Find where the given text appears and provide that cell's center as (x, y) coordinate. 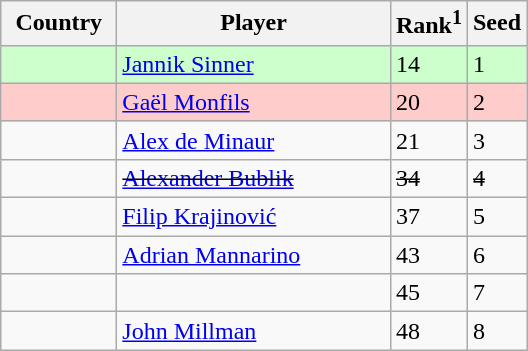
45 (428, 293)
34 (428, 178)
14 (428, 64)
Player (254, 24)
21 (428, 140)
Alexander Bublik (254, 178)
7 (496, 293)
2 (496, 102)
Country (59, 24)
Adrian Mannarino (254, 255)
Gaël Monfils (254, 102)
43 (428, 255)
Jannik Sinner (254, 64)
6 (496, 255)
3 (496, 140)
20 (428, 102)
Filip Krajinović (254, 217)
Rank1 (428, 24)
1 (496, 64)
8 (496, 331)
37 (428, 217)
Alex de Minaur (254, 140)
5 (496, 217)
John Millman (254, 331)
48 (428, 331)
4 (496, 178)
Seed (496, 24)
